For the text-containing cell, return its midpoint in (x, y) coordinate format. 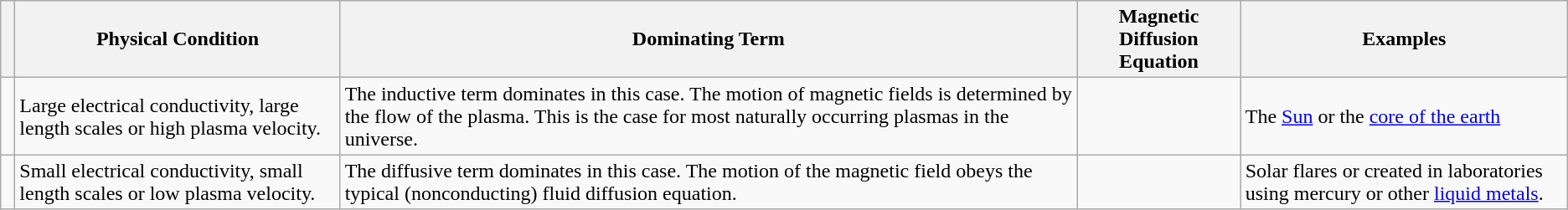
Small electrical conductivity, small length scales or low plasma velocity. (178, 182)
Magnetic Diffusion Equation (1159, 39)
Physical Condition (178, 39)
Examples (1404, 39)
The diffusive term dominates in this case. The motion of the magnetic field obeys the typical (nonconducting) fluid diffusion equation. (709, 182)
The Sun or the core of the earth (1404, 116)
Dominating Term (709, 39)
Large electrical conductivity, large length scales or high plasma velocity. (178, 116)
Solar flares or created in laboratories using mercury or other liquid metals. (1404, 182)
